From the cell containing the given text, extract its center point as (x, y) coordinate. 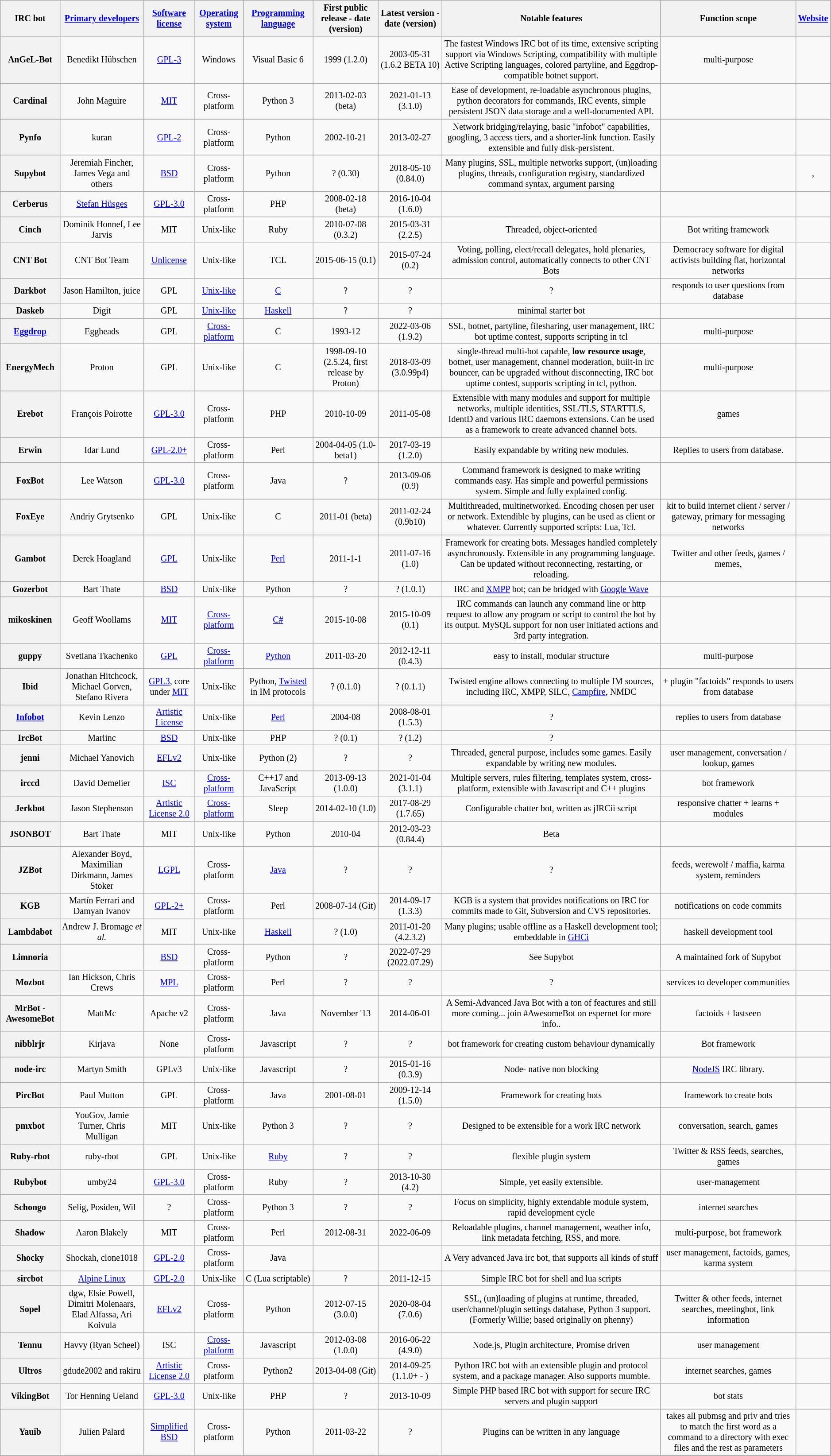
TCL (278, 260)
GPL3, core under MIT (169, 686)
SSL, botnet, partyline, filesharing, user management, IRC bot uptime contest, supports scripting in tcl (551, 331)
sircbot (30, 1279)
? (0.1.1) (410, 686)
2016-10-04 (1.6.0) (410, 204)
PircBot (30, 1095)
pmxbot (30, 1126)
Framework for creating bots (551, 1095)
Gambot (30, 559)
FoxEye (30, 517)
Eggheads (102, 331)
2015-06-15 (0.1) (346, 260)
minimal starter bot (551, 311)
user management, conversation / lookup, games (728, 758)
feeds, werewolf / maffia, karma system, reminders (728, 871)
Michael Yanovich (102, 758)
nibblrjr (30, 1044)
responds to user questions from database (728, 291)
Svetlana Tkachenko (102, 656)
Focus on simplicity, highly extendable module system, rapid development cycle (551, 1207)
2015-10-09 (0.1) (410, 620)
2017-03-19 (1.2.0) (410, 450)
KGB is a system that provides notifications on IRC for commits made to Git, Subversion and CVS repositories. (551, 906)
haskell development tool (728, 932)
Alpine Linux (102, 1279)
2012-07-15 (3.0.0) (346, 1309)
Digit (102, 311)
Twisted engine allows connecting to multiple IM sources, including IRC, XMPP, SILC, Campfire, NMDC (551, 686)
AnGeL-Bot (30, 60)
2012-08-31 (346, 1233)
C++17 and JavaScript (278, 783)
FoxBot (30, 481)
Jason Stephenson (102, 809)
2010-04 (346, 834)
1999 (1.2.0) (346, 60)
CNT Bot Team (102, 260)
2015-01-16 (0.3.9) (410, 1070)
factoids + lastseen (728, 1013)
2003-05-31 (1.6.2 BETA 10) (410, 60)
Paul Mutton (102, 1095)
Kevin Lenzo (102, 717)
bot stats (728, 1397)
takes all pubmsg and priv and tries to match the first word as a command to a directory with exec files and the rest as parameters (728, 1432)
Operating system (219, 19)
notifications on code commits (728, 906)
Daskeb (30, 311)
2022-06-09 (410, 1233)
framework to create bots (728, 1095)
2008-08-01 (1.5.3) (410, 717)
NodeJS IRC library. (728, 1070)
2011-12-15 (410, 1279)
Dominik Honnef, Lee Jarvis (102, 229)
2012-03-23 (0.84.4) (410, 834)
A Semi-Advanced Java Bot with a ton of feactures and still more coming... join #AwesomeBot on espernet for more info.. (551, 1013)
? (1.0.1) (410, 589)
Simple PHP based IRC bot with support for secure IRC servers and plugin support (551, 1397)
Replies to users from database. (728, 450)
2011-1-1 (346, 559)
Unlicense (169, 260)
Benedikt Hübschen (102, 60)
Schongo (30, 1207)
John Maguire (102, 101)
Gozerbot (30, 589)
Erebot (30, 414)
Primary developers (102, 19)
Many plugins; usable offline as a Haskell development tool; embeddable in GHCi (551, 932)
LGPL (169, 871)
2008-02-18 (beta) (346, 204)
Marlinc (102, 738)
A maintained fork of Supybot (728, 957)
GPL-3 (169, 60)
2010-07-08 (0.3.2) (346, 229)
Cardinal (30, 101)
gdude2002 and rakiru (102, 1371)
services to developer communities (728, 983)
Python, Twisted in IM protocols (278, 686)
2013-10-30 (4.2) (410, 1182)
Idar Lund (102, 450)
Simplified BSD (169, 1432)
2004-04-05 (1.0-beta1) (346, 450)
Threaded, object-oriented (551, 229)
François Poirotte (102, 414)
A Very advanced Java irc bot, that supports all kinds of stuff (551, 1259)
Limnoria (30, 957)
2013-02-03 (beta) (346, 101)
2021-01-13 (3.1.0) (410, 101)
easy to install, modular structure (551, 656)
Jerkbot (30, 809)
GPL-2 (169, 137)
2009-12-14 (1.5.0) (410, 1095)
multi-purpose, bot framework (728, 1233)
See Supybot (551, 957)
2014-09-17 (1.3.3) (410, 906)
Tor Henning Ueland (102, 1397)
KGB (30, 906)
Node- native non blocking (551, 1070)
GPL-2.0+ (169, 450)
Windows (219, 60)
user-management (728, 1182)
2016-06-22 (4.9.0) (410, 1345)
2014-06-01 (410, 1013)
+ plugin "factoids" responds to users from database (728, 686)
Threaded, general purpose, includes some games. Easily expandable by writing new modules. (551, 758)
1993-12 (346, 331)
Cinch (30, 229)
flexible plugin system (551, 1157)
Beta (551, 834)
Function scope (728, 19)
2018-03-09 (3.0.99p4) (410, 368)
2020-08-04 (7.0.6) (410, 1309)
2004-08 (346, 717)
Reloadable plugins, channel management, weather info, link metadata fetching, RSS, and more. (551, 1233)
Twitter & other feeds, internet searches, meetingbot, link information (728, 1309)
2011-03-20 (346, 656)
Artistic License (169, 717)
Visual Basic 6 (278, 60)
Programming language (278, 19)
Apache v2 (169, 1013)
Easily expandable by writing new modules. (551, 450)
2015-03-31 (2.2.5) (410, 229)
replies to users from database (728, 717)
? (1.2) (410, 738)
2013-10-09 (410, 1397)
Ultros (30, 1371)
kit to build internet client / server / gateway, primary for messaging networks (728, 517)
Twitter & RSS feeds, searches, games (728, 1157)
Python2 (278, 1371)
Ibid (30, 686)
2018-05-10 (0.84.0) (410, 174)
First public release - date (version) (346, 19)
Martín Ferrari and Damyan Ivanov (102, 906)
2011-02-24 (0.9b10) (410, 517)
2014-02-10 (1.0) (346, 809)
EnergyMech (30, 368)
node-irc (30, 1070)
Plugins can be written in any language (551, 1432)
bot framework for creating custom behaviour dynamically (551, 1044)
IRC and XMPP bot; can be bridged with Google Wave (551, 589)
C# (278, 620)
Sleep (278, 809)
2013-09-13 (1.0.0) (346, 783)
IrcBot (30, 738)
2014-09-25 (1.1.0+ - ) (410, 1371)
Jeremiah Fincher, James Vega and others (102, 174)
Ian Hickson, Chris Crews (102, 983)
C (Lua scriptable) (278, 1279)
conversation, search, games (728, 1126)
user management, factoids, games, karma system (728, 1259)
IRC bot (30, 19)
Martyn Smith (102, 1070)
Proton (102, 368)
Andrew J. Bromage et al. (102, 932)
ruby-rbot (102, 1157)
internet searches (728, 1207)
2013-09-06 (0.9) (410, 481)
user management (728, 1345)
Kirjava (102, 1044)
Shadow (30, 1233)
Geoff Woollams (102, 620)
2022-07-29 (2022.07.29) (410, 957)
Shockah, clone1018 (102, 1259)
Configurable chatter bot, written as jIRCii script (551, 809)
Selig, Posiden, Wil (102, 1207)
2021-01-04 (3.1.1) (410, 783)
Havvy (Ryan Scheel) (102, 1345)
Twitter and other feeds, games / memes, (728, 559)
jenni (30, 758)
Website (813, 19)
Ruby-rbot (30, 1157)
2015-10-08 (346, 620)
internet searches, games (728, 1371)
2022-03-06 (1.9.2) (410, 331)
bot framework (728, 783)
Supybot (30, 174)
Python IRC bot with an extensible plugin and protocol system, and a package manager. Also supports mumble. (551, 1371)
Command framework is designed to make writing commands easy. Has simple and powerful permissions system. Simple and fully explained config. (551, 481)
, (813, 174)
responsive chatter + learns + modules (728, 809)
YouGov, Jamie Turner, Chris Mulligan (102, 1126)
? (1.0) (346, 932)
? (0.1) (346, 738)
Eggdrop (30, 331)
Simple, yet easily extensible. (551, 1182)
CNT Bot (30, 260)
November '13 (346, 1013)
Cerberus (30, 204)
Node.js, Plugin architecture, Promise driven (551, 1345)
Software license (169, 19)
2002-10-21 (346, 137)
Jonathan Hitchcock, Michael Gorven, Stefano Rivera (102, 686)
Bot writing framework (728, 229)
2011-01 (beta) (346, 517)
2011-03-22 (346, 1432)
2011-01-20 (4.2.3.2) (410, 932)
David Demelier (102, 783)
Jason Hamilton, juice (102, 291)
MattMc (102, 1013)
2015-07-24 (0.2) (410, 260)
2011-07-16 (1.0) (410, 559)
Python (2) (278, 758)
Democracy software for digital activists building flat, horizontal networks (728, 260)
Many plugins, SSL, multiple networks support, (un)loading plugins, threads, configuration registry, standardized command syntax, argument parsing (551, 174)
MrBot - AwesomeBot (30, 1013)
Derek Hoagland (102, 559)
Darkbot (30, 291)
dgw, Elsie Powell, Dimitri Molenaars, Elad Alfassa, Ari Koivula (102, 1309)
Sopel (30, 1309)
Notable features (551, 19)
JZBot (30, 871)
Rubybot (30, 1182)
games (728, 414)
2012-12-11 (0.4.3) (410, 656)
2008-07-14 (Git) (346, 906)
Lee Watson (102, 481)
? (0.30) (346, 174)
2011-05-08 (410, 414)
2001-08-01 (346, 1095)
2010-10-09 (346, 414)
Pynfo (30, 137)
Julien Palard (102, 1432)
VikingBot (30, 1397)
Latest version - date (version) (410, 19)
Multiple servers, rules filtering, templates system, cross-platform, extensible with Javascript and C++ plugins (551, 783)
1998-09-10 (2.5.24, first release by Proton) (346, 368)
2017-08-29 (1.7.65) (410, 809)
JSONBOT (30, 834)
Aaron Blakely (102, 1233)
None (169, 1044)
Tennu (30, 1345)
Mozbot (30, 983)
? (0.1.0) (346, 686)
Shocky (30, 1259)
2012-03-08 (1.0.0) (346, 1345)
MPL (169, 983)
Designed to be extensible for a work IRC network (551, 1126)
Yauib (30, 1432)
mikoskinen (30, 620)
umby24 (102, 1182)
Bot framework (728, 1044)
Infobot (30, 717)
Erwin (30, 450)
GPL-2+ (169, 906)
Alexander Boyd, Maximilian Dirkmann, James Stoker (102, 871)
kuran (102, 137)
Simple IRC bot for shell and lua scripts (551, 1279)
Stefan Hüsges (102, 204)
Voting, polling, elect/recall delegates, hold plenaries, admission control, automatically connects to other CNT Bots (551, 260)
2013-02-27 (410, 137)
Lambdabot (30, 932)
2013-04-08 (Git) (346, 1371)
irccd (30, 783)
guppy (30, 656)
Andriy Grytsenko (102, 517)
GPLv3 (169, 1070)
